Determine the (x, y) coordinate at the center of the cell enclosing the given text.  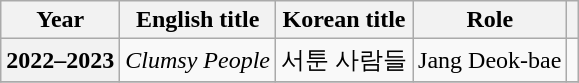
Year (60, 20)
Role (490, 20)
서툰 사람들 (344, 60)
2022–2023 (60, 60)
Korean title (344, 20)
English title (198, 20)
Clumsy People (198, 60)
Jang Deok-bae (490, 60)
